Capture the cell that displays the provided text and extract its [X, Y] central coordinate. 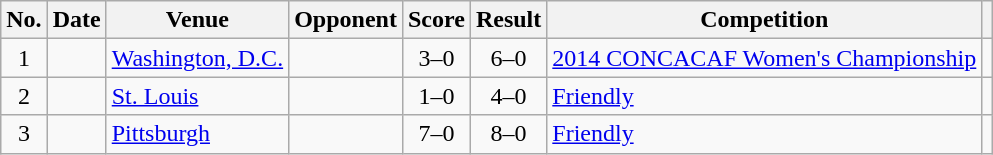
8–0 [508, 134]
2014 CONCACAF Women's Championship [764, 58]
Score [436, 20]
Venue [197, 20]
Date [76, 20]
2 [24, 96]
7–0 [436, 134]
Washington, D.C. [197, 58]
No. [24, 20]
6–0 [508, 58]
Pittsburgh [197, 134]
Opponent [346, 20]
1 [24, 58]
St. Louis [197, 96]
1–0 [436, 96]
3–0 [436, 58]
Competition [764, 20]
3 [24, 134]
Result [508, 20]
4–0 [508, 96]
